Capture the cell that displays the provided text and extract its (X, Y) central coordinate. 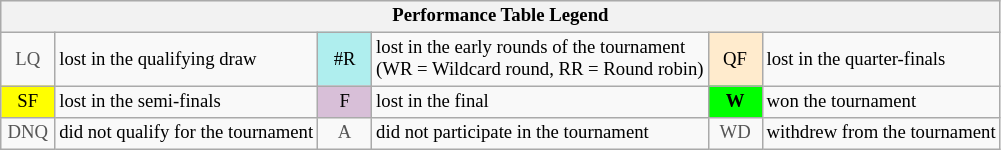
withdrew from the tournament (881, 134)
lost in the quarter-finals (881, 60)
lost in the semi-finals (186, 102)
QF (735, 60)
DNQ (28, 134)
Performance Table Legend (500, 16)
SF (28, 102)
lost in the final (540, 102)
#R (345, 60)
A (345, 134)
WD (735, 134)
won the tournament (881, 102)
did not participate in the tournament (540, 134)
lost in the qualifying draw (186, 60)
W (735, 102)
did not qualify for the tournament (186, 134)
lost in the early rounds of the tournament(WR = Wildcard round, RR = Round robin) (540, 60)
LQ (28, 60)
F (345, 102)
